Locate the cell with the specified text and output its [x, y] center coordinate. 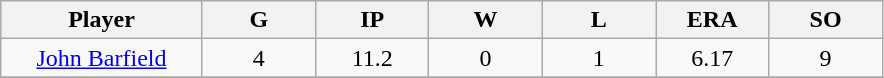
1 [598, 58]
0 [486, 58]
SO [826, 20]
W [486, 20]
4 [258, 58]
9 [826, 58]
6.17 [712, 58]
ERA [712, 20]
G [258, 20]
11.2 [372, 58]
John Barfield [102, 58]
L [598, 20]
Player [102, 20]
IP [372, 20]
